Find where the given text appears and provide that cell's center as (X, Y) coordinate. 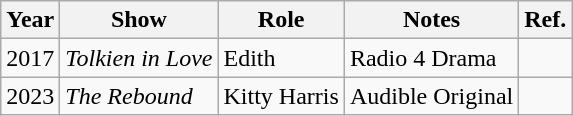
Edith (281, 58)
Ref. (546, 20)
Audible Original (431, 96)
Tolkien in Love (139, 58)
Radio 4 Drama (431, 58)
Notes (431, 20)
Role (281, 20)
2017 (30, 58)
Kitty Harris (281, 96)
2023 (30, 96)
Show (139, 20)
Year (30, 20)
The Rebound (139, 96)
